Determine the [x, y] coordinate at the center of the cell enclosing the given text.  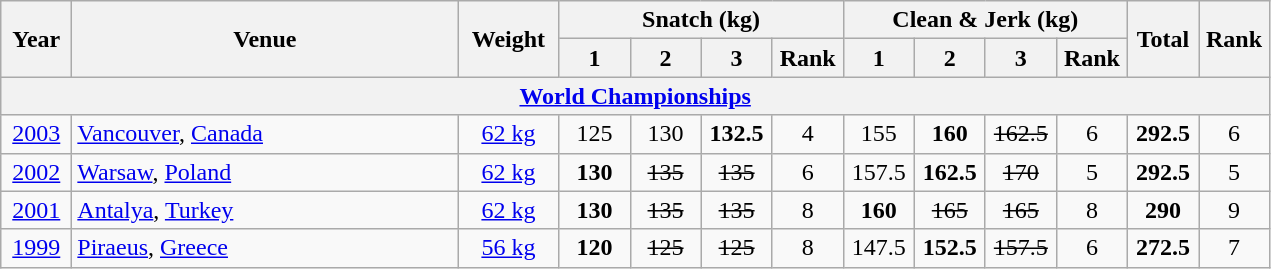
272.5 [1162, 248]
170 [1020, 172]
7 [1234, 248]
56 kg [508, 248]
Clean & Jerk (kg) [985, 20]
Piraeus, Greece [265, 248]
2002 [36, 172]
Year [36, 39]
2003 [36, 134]
Warsaw, Poland [265, 172]
Venue [265, 39]
9 [1234, 210]
Antalya, Turkey [265, 210]
Weight [508, 39]
147.5 [878, 248]
Total [1162, 39]
120 [594, 248]
290 [1162, 210]
Snatch (kg) [701, 20]
Vancouver, Canada [265, 134]
2001 [36, 210]
155 [878, 134]
1999 [36, 248]
152.5 [950, 248]
4 [808, 134]
132.5 [736, 134]
World Championships [636, 96]
